Determine the (x, y) coordinate at the center of the cell enclosing the given text.  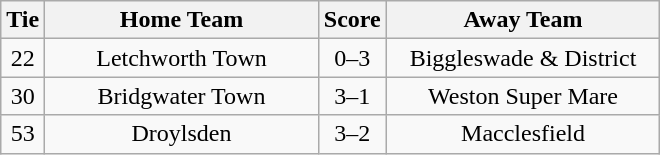
Home Team (182, 20)
Droylsden (182, 134)
22 (23, 58)
53 (23, 134)
Biggleswade & District (523, 58)
Letchworth Town (182, 58)
Away Team (523, 20)
0–3 (352, 58)
3–2 (352, 134)
Macclesfield (523, 134)
Weston Super Mare (523, 96)
Score (352, 20)
30 (23, 96)
3–1 (352, 96)
Bridgwater Town (182, 96)
Tie (23, 20)
